Output the (X, Y) coordinate of the center of the cell containing the given text.  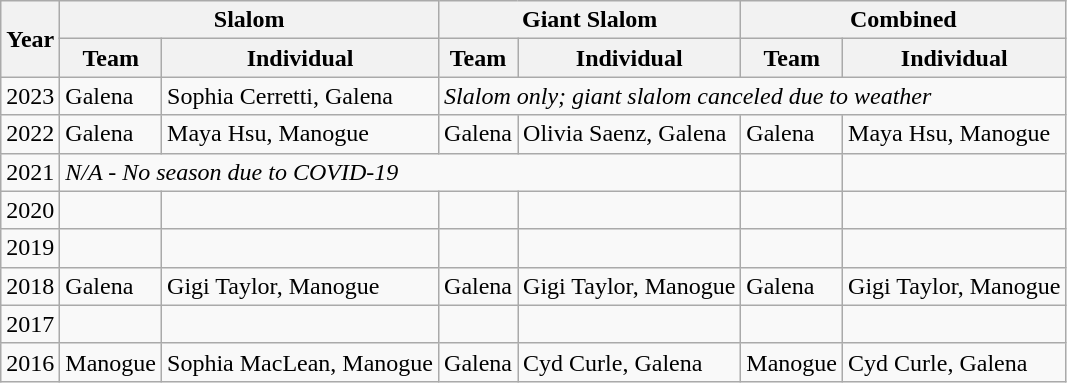
2022 (30, 134)
2016 (30, 362)
Combined (904, 20)
2019 (30, 248)
Sophia Cerretti, Galena (300, 96)
Slalom only; giant slalom canceled due to weather (752, 96)
2023 (30, 96)
Year (30, 39)
2017 (30, 324)
Olivia Saenz, Galena (630, 134)
Giant Slalom (590, 20)
N/A - No season due to COVID-19 (400, 172)
Slalom (250, 20)
2018 (30, 286)
2021 (30, 172)
2020 (30, 210)
Sophia MacLean, Manogue (300, 362)
